From the cell containing the given text, extract its center point as (x, y) coordinate. 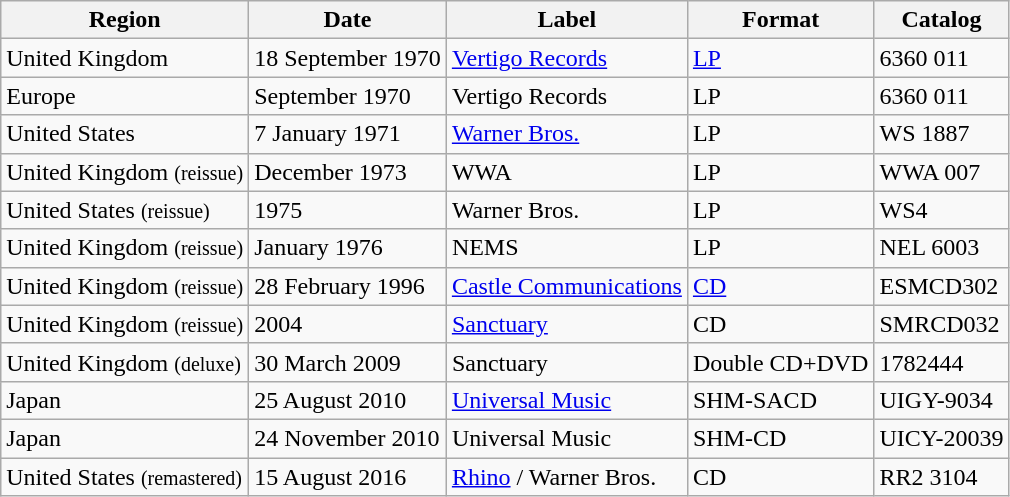
Rhino / Warner Bros. (566, 477)
28 February 1996 (348, 286)
25 August 2010 (348, 400)
Double CD+DVD (780, 362)
Format (780, 20)
RR2 3104 (942, 477)
NEMS (566, 248)
United States (125, 134)
ESMCD302 (942, 286)
December 1973 (348, 172)
1782444 (942, 362)
WWA 007 (942, 172)
Castle Communications (566, 286)
SHM-SACD (780, 400)
WWA (566, 172)
30 March 2009 (348, 362)
24 November 2010 (348, 438)
January 1976 (348, 248)
WS 1887 (942, 134)
September 1970 (348, 96)
United Kingdom (deluxe) (125, 362)
1975 (348, 210)
Catalog (942, 20)
Europe (125, 96)
18 September 1970 (348, 58)
UICY-20039 (942, 438)
NEL 6003 (942, 248)
UIGY-9034 (942, 400)
WS4 (942, 210)
15 August 2016 (348, 477)
Region (125, 20)
2004 (348, 324)
7 January 1971 (348, 134)
United Kingdom (125, 58)
SMRCD032 (942, 324)
SHM-CD (780, 438)
United States (remastered) (125, 477)
United States (reissue) (125, 210)
Date (348, 20)
Label (566, 20)
